Find where the given text appears and provide that cell's center as (x, y) coordinate. 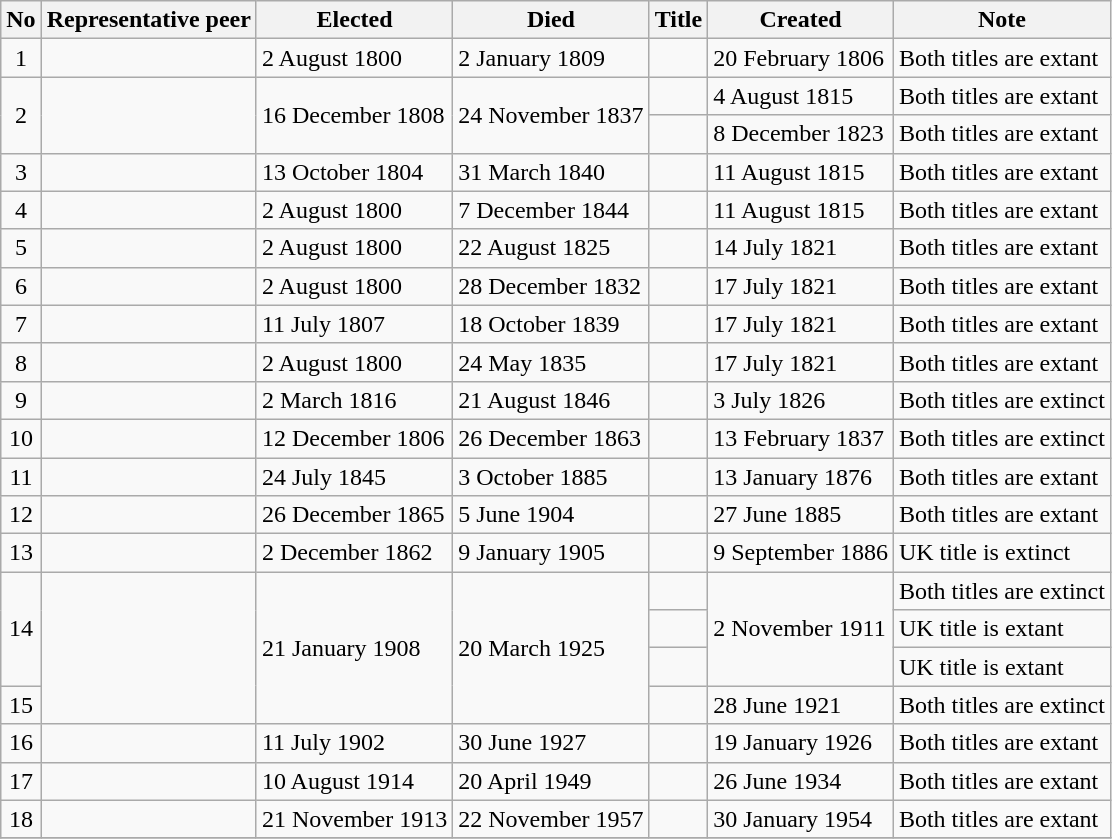
16 December 1808 (354, 115)
9 (21, 400)
8 December 1823 (801, 134)
28 December 1832 (551, 286)
30 January 1954 (801, 819)
2 December 1862 (354, 553)
Title (678, 20)
24 May 1835 (551, 362)
18 October 1839 (551, 324)
21 January 1908 (354, 648)
Representative peer (148, 20)
31 March 1840 (551, 172)
5 June 1904 (551, 515)
9 January 1905 (551, 553)
Died (551, 20)
2 March 1816 (354, 400)
19 January 1926 (801, 743)
11 July 1902 (354, 743)
7 (21, 324)
22 November 1957 (551, 819)
6 (21, 286)
24 November 1837 (551, 115)
12 December 1806 (354, 438)
2 November 1911 (801, 629)
10 (21, 438)
Elected (354, 20)
30 June 1927 (551, 743)
27 June 1885 (801, 515)
24 July 1845 (354, 477)
5 (21, 248)
13 February 1837 (801, 438)
No (21, 20)
14 (21, 629)
Note (1002, 20)
20 April 1949 (551, 781)
26 December 1865 (354, 515)
22 August 1825 (551, 248)
9 September 1886 (801, 553)
26 December 1863 (551, 438)
UK title is extinct (1002, 553)
17 (21, 781)
10 August 1914 (354, 781)
1 (21, 58)
12 (21, 515)
2 (21, 115)
21 November 1913 (354, 819)
20 March 1925 (551, 648)
21 August 1846 (551, 400)
13 January 1876 (801, 477)
11 (21, 477)
20 February 1806 (801, 58)
15 (21, 705)
18 (21, 819)
Created (801, 20)
3 October 1885 (551, 477)
28 June 1921 (801, 705)
7 December 1844 (551, 210)
13 October 1804 (354, 172)
4 (21, 210)
8 (21, 362)
3 (21, 172)
13 (21, 553)
26 June 1934 (801, 781)
11 July 1807 (354, 324)
4 August 1815 (801, 96)
14 July 1821 (801, 248)
16 (21, 743)
3 July 1826 (801, 400)
2 January 1809 (551, 58)
